Extract the [X, Y] coordinate from the center of the cell holding the provided text.  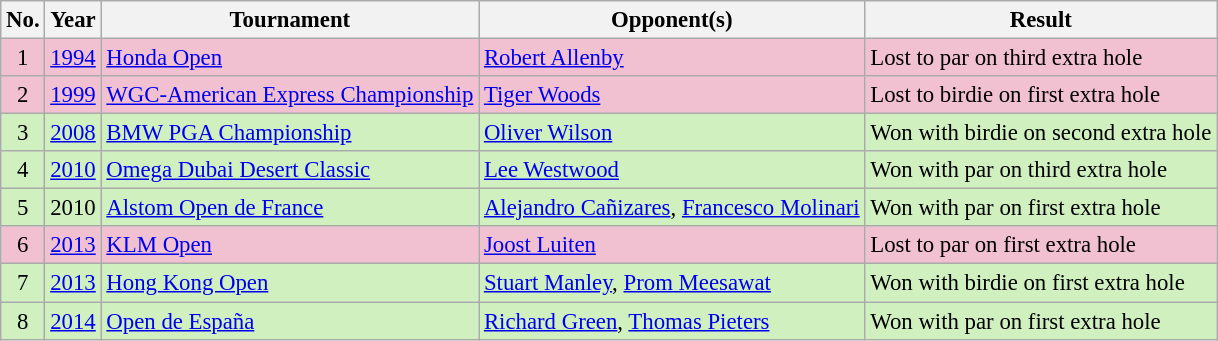
Lost to birdie on first extra hole [1041, 95]
Stuart Manley, Prom Meesawat [672, 283]
Year [73, 20]
Won with birdie on first extra hole [1041, 283]
Won with par on third extra hole [1041, 170]
Hong Kong Open [290, 283]
3 [23, 133]
Alejandro Cañizares, Francesco Molinari [672, 208]
Lost to par on first extra hole [1041, 245]
2 [23, 95]
Joost Luiten [672, 245]
2008 [73, 133]
Honda Open [290, 58]
Robert Allenby [672, 58]
8 [23, 321]
4 [23, 170]
WGC-American Express Championship [290, 95]
Result [1041, 20]
Lee Westwood [672, 170]
No. [23, 20]
6 [23, 245]
Won with birdie on second extra hole [1041, 133]
Open de España [290, 321]
5 [23, 208]
Tournament [290, 20]
Alstom Open de France [290, 208]
BMW PGA Championship [290, 133]
Oliver Wilson [672, 133]
Lost to par on third extra hole [1041, 58]
Richard Green, Thomas Pieters [672, 321]
KLM Open [290, 245]
Opponent(s) [672, 20]
7 [23, 283]
2014 [73, 321]
Omega Dubai Desert Classic [290, 170]
1999 [73, 95]
1 [23, 58]
1994 [73, 58]
Tiger Woods [672, 95]
